Detect which cell encompasses the target text, then output its (X, Y) center coordinate. 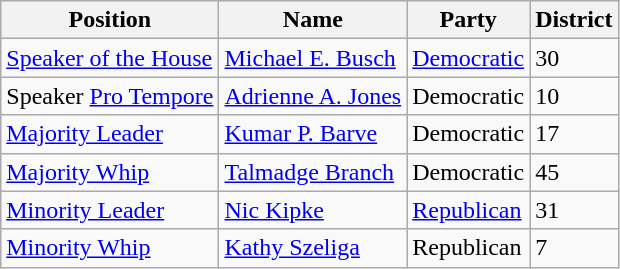
Minority Whip (110, 248)
Michael E. Busch (313, 58)
Talmadge Branch (313, 172)
Name (313, 20)
Adrienne A. Jones (313, 96)
Speaker Pro Tempore (110, 96)
17 (574, 134)
Kumar P. Barve (313, 134)
10 (574, 96)
Party (468, 20)
District (574, 20)
Majority Whip (110, 172)
31 (574, 210)
Speaker of the House (110, 58)
7 (574, 248)
Nic Kipke (313, 210)
Position (110, 20)
Minority Leader (110, 210)
Kathy Szeliga (313, 248)
45 (574, 172)
30 (574, 58)
Majority Leader (110, 134)
